Identify which cell holds the provided text, then report its [X, Y] central coordinate. 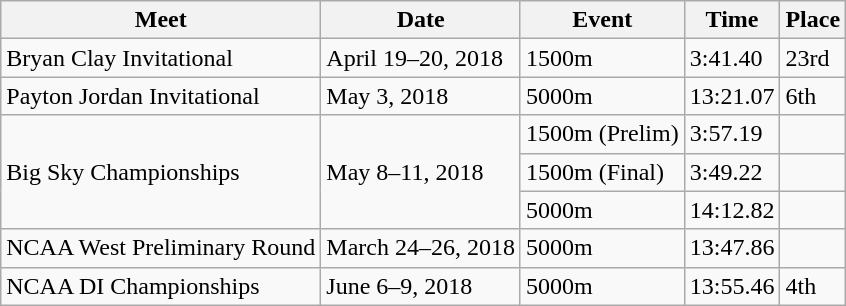
April 19–20, 2018 [421, 58]
NCAA DI Championships [161, 286]
13:21.07 [732, 96]
3:57.19 [732, 134]
3:49.22 [732, 172]
May 3, 2018 [421, 96]
Bryan Clay Invitational [161, 58]
Event [602, 20]
6th [813, 96]
Place [813, 20]
June 6–9, 2018 [421, 286]
4th [813, 286]
13:47.86 [732, 248]
Time [732, 20]
NCAA West Preliminary Round [161, 248]
May 8–11, 2018 [421, 172]
Big Sky Championships [161, 172]
1500m (Final) [602, 172]
14:12.82 [732, 210]
13:55.46 [732, 286]
3:41.40 [732, 58]
1500m [602, 58]
March 24–26, 2018 [421, 248]
23rd [813, 58]
1500m (Prelim) [602, 134]
Meet [161, 20]
Date [421, 20]
Payton Jordan Invitational [161, 96]
